Identify which cell holds the provided text, then report its [x, y] central coordinate. 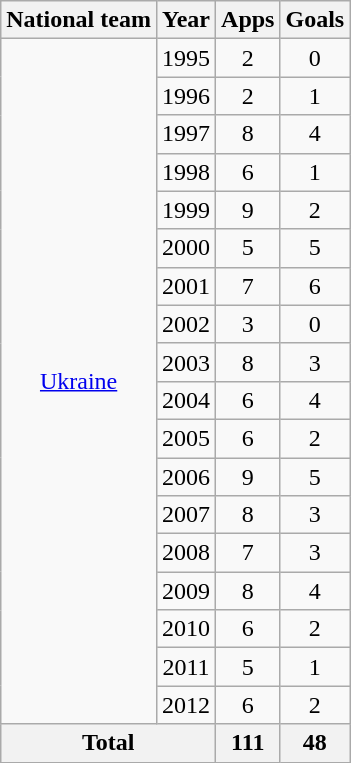
2010 [186, 629]
1999 [186, 210]
1997 [186, 134]
1996 [186, 96]
2002 [186, 324]
Apps [248, 20]
2012 [186, 705]
National team [79, 20]
Total [108, 743]
2008 [186, 553]
2000 [186, 248]
2011 [186, 667]
Ukraine [79, 382]
2007 [186, 515]
2004 [186, 400]
2009 [186, 591]
1998 [186, 172]
1995 [186, 58]
2001 [186, 286]
2003 [186, 362]
48 [315, 743]
Year [186, 20]
2005 [186, 438]
2006 [186, 477]
Goals [315, 20]
111 [248, 743]
